Output the (X, Y) coordinate of the center of the cell containing the given text.  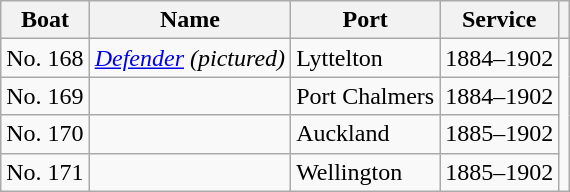
No. 169 (45, 96)
Auckland (366, 134)
Port Chalmers (366, 96)
Name (190, 20)
Wellington (366, 172)
Service (500, 20)
Boat (45, 20)
No. 168 (45, 58)
Port (366, 20)
No. 171 (45, 172)
Lyttelton (366, 58)
Defender (pictured) (190, 58)
No. 170 (45, 134)
